Pinpoint the cell where the given text exists, returning its (X, Y) midpoint coordinate. 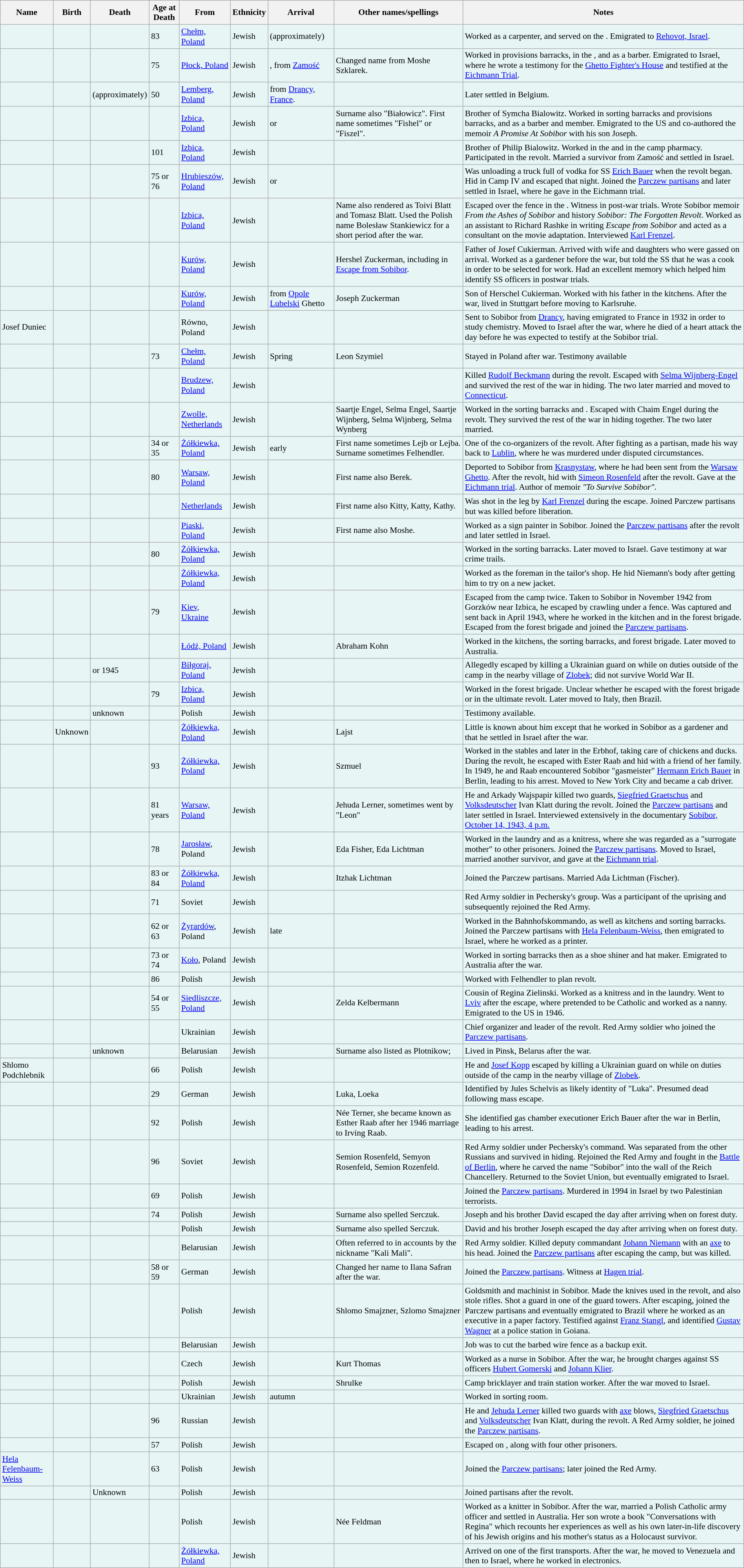
Kurt Thomas (399, 1364)
Jarosław, Poland (205, 849)
Hershel Zuckerman, including in Escape from Sobibor. (399, 264)
Hela Felenbaum-Weiss (27, 1469)
Shrulke (399, 1383)
First name also Kitty, Katty, Kathy. (399, 506)
Allegedly escaped by killing a Ukrainian guard on while on duties outside of the camp in the nearby village of Zlobek; did not survive World War II. (604, 670)
Szmuel (399, 766)
66 (164, 1070)
101 (164, 152)
Son of Herschel Cukierman. Worked with his father in the kitchens. After the war, lived in Stuttgart before moving to Karlsruhe. (604, 298)
Jehuda Lerner, sometimes went by "Leon" (399, 810)
75 (164, 65)
Worked in sorting barracks then as a shoe shiner and hat maker. Emigrated to Australia after the war. (604, 960)
78 (164, 849)
or 1945 (120, 670)
92 (164, 1123)
58 or 59 (164, 1272)
Luka, Loeka (399, 1094)
81 years (164, 810)
Eda Fisher, Eda Lichtman (399, 849)
Often referred to in accounts by the nickname "Kali Mali". (399, 1248)
Joined the Parczew partisans. Murdered in 1994 in Israel by two Palestinian terrorists. (604, 1196)
Łódź, Poland (205, 646)
Joined the Parczew partisans. Married Ada Lichtman (Fischer). (604, 878)
Chief organizer and leader of the revolt. Red Army soldier who joined the Parczew partisans. (604, 1032)
Zwolle, Netherlands (205, 419)
29 (164, 1094)
Płock, Poland (205, 65)
Netherlands (205, 506)
Semion Rosenfeld, Semyon Rosenfeld, Semion Rozenfeld. (399, 1162)
83 or 84 (164, 878)
early (301, 448)
Escaped on , along with four other prisoners. (604, 1445)
Koło, Poland (205, 960)
David and his brother Joseph escaped the day after arriving when on forest duty. (604, 1229)
Brudzew, Poland (205, 385)
Surname also listed as Plotnikow; (399, 1051)
Worked in sorting room. (604, 1397)
Worked as a nurse in Sobibor. After the war, he brought charges against SS officers Hubert Gomerski and Johann Klier. (604, 1364)
71 (164, 902)
Née Feldman (399, 1522)
Changed name from Moshe Szklarek. (399, 65)
First name also Moshe. (399, 531)
Surname also "Białowicz". First name sometimes "Fishel" or "Fiszel". (399, 123)
From (205, 13)
Kiev, Ukraine (205, 612)
34 or 35 (164, 448)
Joined the Parczew partisans; later joined the Red Army. (604, 1469)
Worked as a carpenter, and served on the . Emigrated to Rehovot, Israel. (604, 36)
Arrived on one of the first transports. After the war, he moved to Venezuela and then to Israel, where he worked in electronics. (604, 1555)
Lived in Pinsk, Belarus after the war. (604, 1051)
Hrubieszów, Poland (205, 181)
73 or 74 (164, 960)
Równo, Poland (205, 327)
Joseph Zuckerman (399, 298)
Czech (205, 1364)
late (301, 932)
Zelda Kelbermann (399, 1003)
Worked in the forest brigade. Unclear whether he escaped with the forest brigade or in the ultimate revolt. Later moved to Italy, then Brazil. (604, 695)
Birth (71, 13)
93 (164, 766)
, from Zamość (301, 65)
Shlomo Smajzner, Szlomo Smajzner (399, 1311)
Name (27, 13)
Job was to cut the barbed wire fence as a backup exit. (604, 1345)
Was shot in the leg by Karl Frenzel during the escape. Joined Parczew partisans but was killed before liberation. (604, 506)
57 (164, 1445)
from Opole Lubelski Ghetto (301, 298)
Stayed in Poland after war. Testimony available (604, 356)
First name also Berek. (399, 477)
Lemberg, Poland (205, 94)
He and Josef Kopp escaped by killing a Ukrainian guard on while on duties outside of the camp in the nearby village of Zlobek. (604, 1070)
Ethnicity (249, 13)
Worked as the foreman in the tailor's shop. He hid Niemann's body after getting him to try on a new jacket. (604, 578)
Name also rendered as Toivi Blatt and Tomasz Blatt. Used the Polish name Bolesław Stankiewicz for a short period after the war. (399, 221)
Spring (301, 356)
Shlomo Podchlebnik (27, 1070)
Worked with Felhendler to plan revolt. (604, 979)
Joseph and his brother David escaped the day after arriving when on forest duty. (604, 1215)
Worked as a sign painter in Sobibor. Joined the Parczew partisans after the revolt and later settled in Israel. (604, 531)
Changed her name to Ilana Safran after the war. (399, 1272)
Joined partisans after the revolt. (604, 1493)
Leon Szymiel (399, 356)
Lajst (399, 732)
autumn (301, 1397)
Notes (604, 13)
75 or 76 (164, 181)
74 (164, 1215)
Later settled in Belgium. (604, 94)
Żyrardów, Poland (205, 932)
Itzhak Lichtman (399, 878)
Saartje Engel, Selma Engel, Saartje Wijnberg, Selma Wijnberg, Selma Wynberg (399, 419)
Russian (205, 1421)
83 (164, 36)
Age at Death (164, 13)
Piaski, Poland (205, 531)
Biłgoraj, Poland (205, 670)
Identified by Jules Schelvis as likely identity of "Luka". Presumed dead following mass escape. (604, 1094)
69 (164, 1196)
Abraham Kohn (399, 646)
Camp bricklayer and train station worker. After the war moved to Israel. (604, 1383)
She identified gas chamber executioner Erich Bauer after the war in Berlin, leading to his arrest. (604, 1123)
from Drancy, France. (301, 94)
Death (120, 13)
73 (164, 356)
63 (164, 1469)
Née Terner, she became known as Esther Raab after her 1946 marriage to Irving Raab. (399, 1123)
Worked in the sorting barracks. Later moved to Israel. Gave testimony at war crime trails. (604, 554)
86 (164, 979)
Other names/spellings (399, 13)
54 or 55 (164, 1003)
Siedliszcze, Poland (205, 1003)
Testimony available. (604, 713)
50 (164, 94)
Red Army soldier in Pechersky's group. Was a participant of the uprising and subsequently rejoined the Red Army. (604, 902)
62 or 63 (164, 932)
Worked in the kitchens, the sorting barracks, and forest brigade. Later moved to Australia. (604, 646)
Arrival (301, 13)
Joined the Parczew partisans. Witness at Hagen trial. (604, 1272)
Josef Duniec (27, 327)
Little is known about him except that he worked in Sobibor as a gardener and that he settled in Israel after the war. (604, 732)
First name sometimes Lejb or Lejba. Surname sometimes Felhendler. (399, 448)
